Capture the cell that displays the provided text and extract its [x, y] central coordinate. 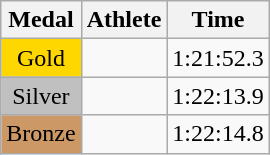
Medal [41, 20]
1:22:14.8 [218, 134]
Silver [41, 96]
Athlete [124, 20]
1:22:13.9 [218, 96]
Bronze [41, 134]
1:21:52.3 [218, 58]
Time [218, 20]
Gold [41, 58]
